Output the (X, Y) coordinate of the center of the cell containing the given text.  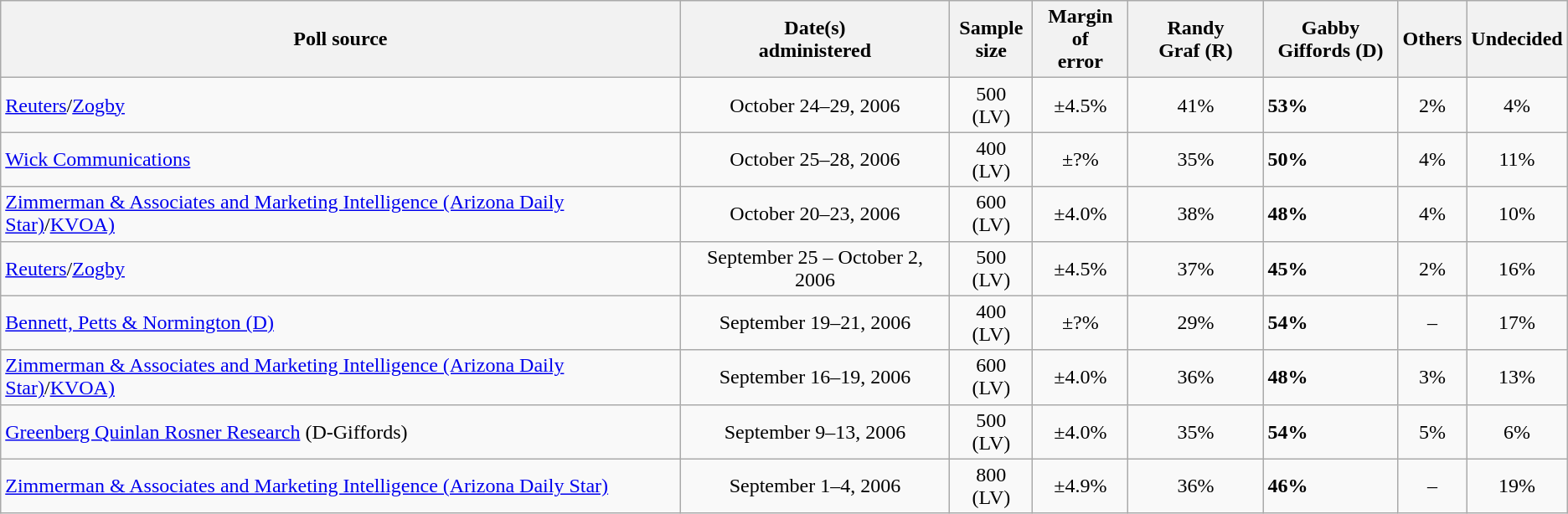
50% (1330, 159)
45% (1330, 268)
10% (1517, 214)
29% (1196, 323)
Margin of error (1081, 39)
46% (1330, 486)
Undecided (1517, 39)
13% (1517, 377)
800 (LV) (992, 486)
17% (1517, 323)
October 20–23, 2006 (815, 214)
41% (1196, 105)
Poll source (340, 39)
3% (1432, 377)
38% (1196, 214)
Bennett, Petts & Normington (D) (340, 323)
September 19–21, 2006 (815, 323)
53% (1330, 105)
Others (1432, 39)
11% (1517, 159)
September 1–4, 2006 (815, 486)
RandyGraf (R) (1196, 39)
37% (1196, 268)
September 16–19, 2006 (815, 377)
Date(s)administered (815, 39)
19% (1517, 486)
Wick Communications (340, 159)
Greenberg Quinlan Rosner Research (D-Giffords) (340, 432)
Zimmerman & Associates and Marketing Intelligence (Arizona Daily Star) (340, 486)
6% (1517, 432)
GabbyGiffords (D) (1330, 39)
Samplesize (992, 39)
16% (1517, 268)
October 24–29, 2006 (815, 105)
±4.9% (1081, 486)
September 25 – October 2, 2006 (815, 268)
September 9–13, 2006 (815, 432)
October 25–28, 2006 (815, 159)
5% (1432, 432)
